Detect which cell encompasses the target text, then output its (X, Y) center coordinate. 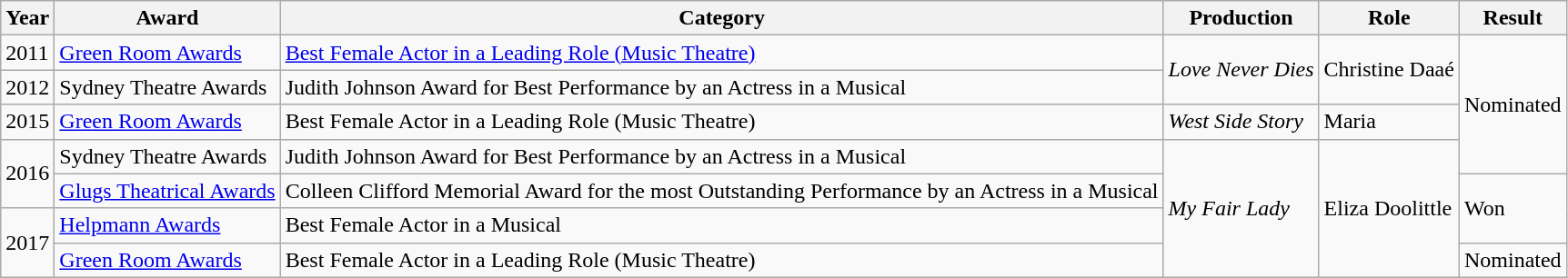
Eliza Doolittle (1389, 208)
Year (27, 18)
My Fair Lady (1241, 208)
Best Female Actor in a Musical (722, 225)
Christine Daaé (1389, 70)
Role (1389, 18)
2015 (27, 122)
Colleen Clifford Memorial Award for the most Outstanding Performance by an Actress in a Musical (722, 191)
Category (722, 18)
Love Never Dies (1241, 70)
Won (1513, 208)
2016 (27, 174)
Glugs Theatrical Awards (167, 191)
Award (167, 18)
2012 (27, 87)
Maria (1389, 122)
2011 (27, 53)
Helpmann Awards (167, 225)
West Side Story (1241, 122)
Production (1241, 18)
Result (1513, 18)
2017 (27, 243)
